Capture the cell that displays the provided text and extract its [X, Y] central coordinate. 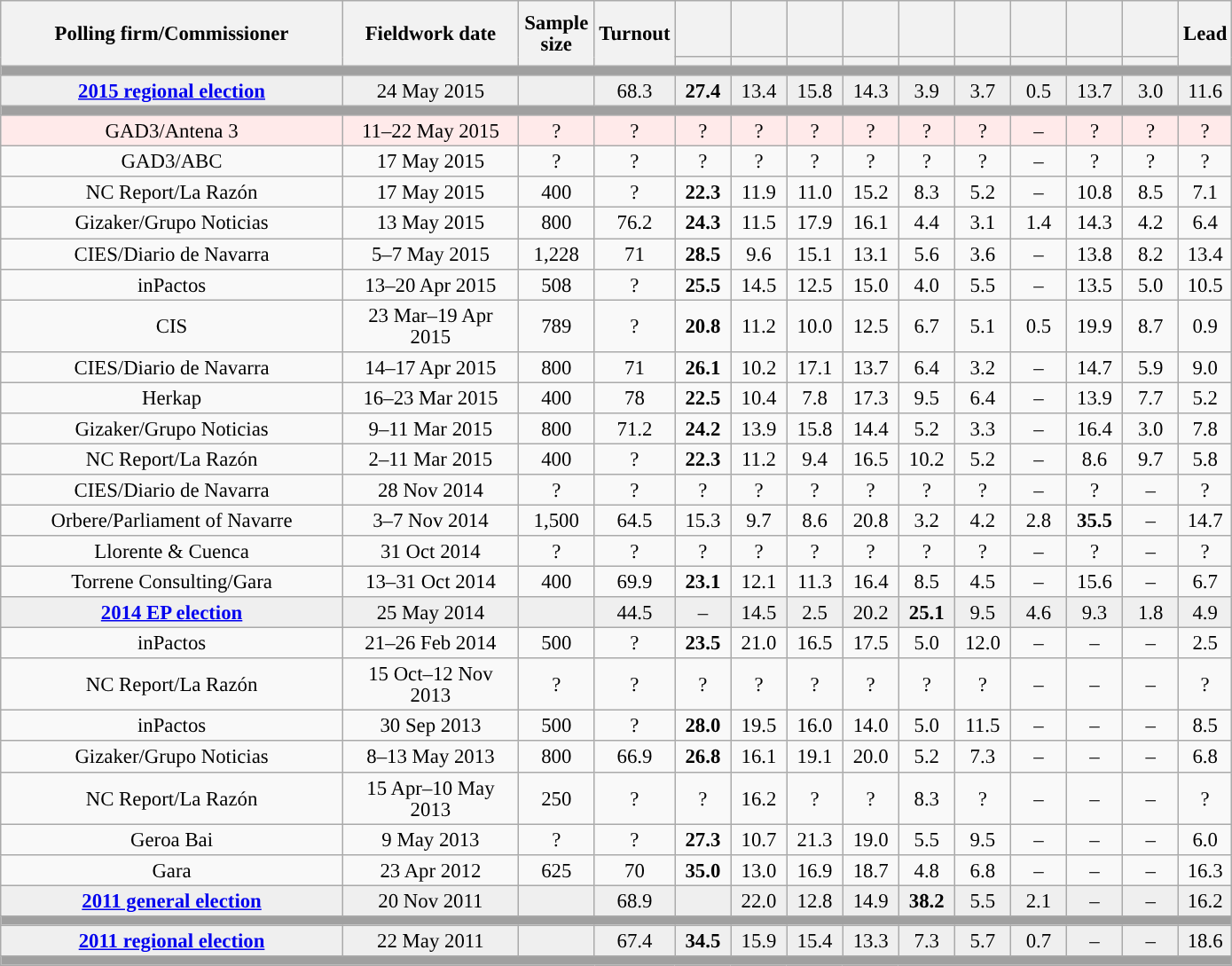
27.4 [702, 90]
76.2 [635, 224]
12.8 [814, 901]
10.4 [759, 397]
21.3 [814, 839]
6.0 [1205, 839]
44.5 [635, 612]
508 [556, 284]
13.8 [1095, 254]
18.6 [1205, 940]
13.0 [759, 869]
Sample size [556, 34]
0.9 [1205, 326]
15.0 [871, 284]
24 May 2015 [430, 90]
4.5 [983, 582]
CIS [172, 326]
14.4 [871, 429]
10.5 [1205, 284]
9.3 [1095, 612]
25.1 [926, 612]
15.6 [1095, 582]
1,500 [556, 520]
10.7 [759, 839]
5.9 [1151, 367]
15.2 [871, 193]
0.7 [1038, 940]
13–20 Apr 2015 [430, 284]
17.3 [871, 397]
20 Nov 2011 [430, 901]
19.0 [871, 839]
71.2 [635, 429]
8.7 [1151, 326]
11–22 May 2015 [430, 131]
35.5 [1095, 520]
27.3 [702, 839]
12.0 [983, 644]
67.4 [635, 940]
70 [635, 869]
Gara [172, 869]
25 May 2014 [430, 612]
4.4 [926, 224]
9.6 [759, 254]
18.7 [871, 869]
38.2 [926, 901]
30 Sep 2013 [430, 726]
13–31 Oct 2014 [430, 582]
78 [635, 397]
17.5 [871, 644]
20.0 [871, 758]
Turnout [635, 34]
35.0 [702, 869]
3.7 [983, 90]
250 [556, 798]
14–17 Apr 2015 [430, 367]
4.9 [1205, 612]
19.5 [759, 726]
5–7 May 2015 [430, 254]
5.8 [1205, 459]
22.0 [759, 901]
2014 EP election [172, 612]
4.6 [1038, 612]
3.6 [983, 254]
1,228 [556, 254]
11.0 [814, 193]
31 Oct 2014 [430, 552]
17.9 [814, 224]
23 Apr 2012 [430, 869]
68.3 [635, 90]
Orbere/Parliament of Navarre [172, 520]
25.5 [702, 284]
24.2 [702, 429]
10.8 [1095, 193]
21.0 [759, 644]
9–11 Mar 2015 [430, 429]
Llorente & Cuenca [172, 552]
7.7 [1151, 397]
3.1 [983, 224]
23.1 [702, 582]
8.2 [1151, 254]
3.9 [926, 90]
22 May 2011 [430, 940]
15.1 [814, 254]
1.4 [1038, 224]
66.9 [635, 758]
16.0 [814, 726]
13 May 2015 [430, 224]
14.9 [871, 901]
8–13 May 2013 [430, 758]
28.5 [702, 254]
2.8 [1038, 520]
9.4 [814, 459]
2011 regional election [172, 940]
16–23 Mar 2015 [430, 397]
9 May 2013 [430, 839]
24.3 [702, 224]
16.3 [1205, 869]
4.0 [926, 284]
13.1 [871, 254]
12.1 [759, 582]
5.6 [926, 254]
15.3 [702, 520]
2011 general election [172, 901]
15.9 [759, 940]
11.9 [759, 193]
15.4 [814, 940]
68.9 [635, 901]
GAD3/Antena 3 [172, 131]
13.3 [871, 940]
21–26 Feb 2014 [430, 644]
26.1 [702, 367]
Herkap [172, 397]
2015 regional election [172, 90]
15 Oct–12 Nov 2013 [430, 685]
4.8 [926, 869]
69.9 [635, 582]
Polling firm/Commissioner [172, 34]
2.1 [1038, 901]
3.3 [983, 429]
28 Nov 2014 [430, 490]
26.8 [702, 758]
Lead [1205, 34]
7.1 [1205, 193]
625 [556, 869]
20.2 [871, 612]
14.0 [871, 726]
GAD3/ABC [172, 161]
Torrene Consulting/Gara [172, 582]
23 Mar–19 Apr 2015 [430, 326]
23.5 [702, 644]
5.7 [983, 940]
15 Apr–10 May 2013 [430, 798]
13.5 [1095, 284]
Fieldwork date [430, 34]
5.1 [983, 326]
Geroa Bai [172, 839]
28.0 [702, 726]
10.0 [814, 326]
1.8 [1151, 612]
19.9 [1095, 326]
19.1 [814, 758]
11.6 [1205, 90]
3–7 Nov 2014 [430, 520]
22.5 [702, 397]
16.9 [814, 869]
789 [556, 326]
64.5 [635, 520]
34.5 [702, 940]
17.1 [814, 367]
11.3 [814, 582]
9.0 [1205, 367]
2–11 Mar 2015 [430, 459]
